Determine the [x, y] coordinate at the center of the cell enclosing the given text.  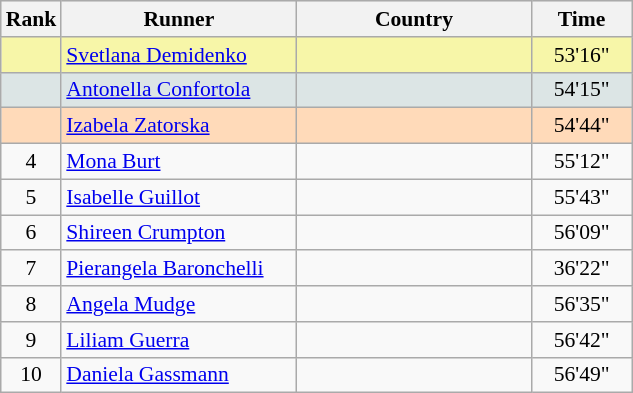
Izabela Zatorska [178, 126]
54'15" [582, 90]
56'42" [582, 340]
54'44" [582, 126]
8 [32, 304]
55'43" [582, 197]
Shireen Crumpton [178, 233]
56'09" [582, 233]
Country [414, 19]
55'12" [582, 162]
Runner [178, 19]
56'35" [582, 304]
Antonella Confortola [178, 90]
Angela Mudge [178, 304]
36'22" [582, 269]
4 [32, 162]
Time [582, 19]
9 [32, 340]
7 [32, 269]
Liliam Guerra [178, 340]
10 [32, 375]
Rank [32, 19]
Daniela Gassmann [178, 375]
Pierangela Baronchelli [178, 269]
Isabelle Guillot [178, 197]
5 [32, 197]
Mona Burt [178, 162]
6 [32, 233]
Svetlana Demidenko [178, 55]
53'16" [582, 55]
56'49" [582, 375]
